Identify which cell holds the provided text, then report its (x, y) central coordinate. 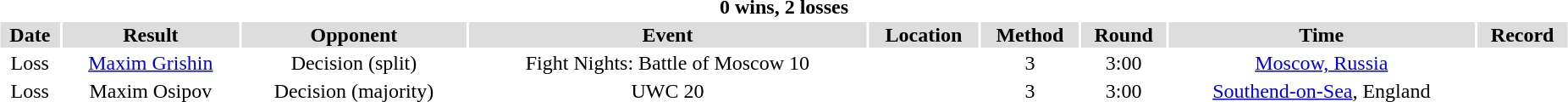
3:00 (1124, 63)
Method (1030, 35)
Fight Nights: Battle of Moscow 10 (667, 63)
Location (924, 35)
Maxim Grishin (151, 63)
Date (30, 35)
3 (1030, 63)
Event (667, 35)
Result (151, 35)
Round (1124, 35)
Record (1522, 35)
Decision (split) (354, 63)
Loss (30, 63)
Moscow, Russia (1321, 63)
Time (1321, 35)
Opponent (354, 35)
